Capture the cell that displays the provided text and extract its (X, Y) central coordinate. 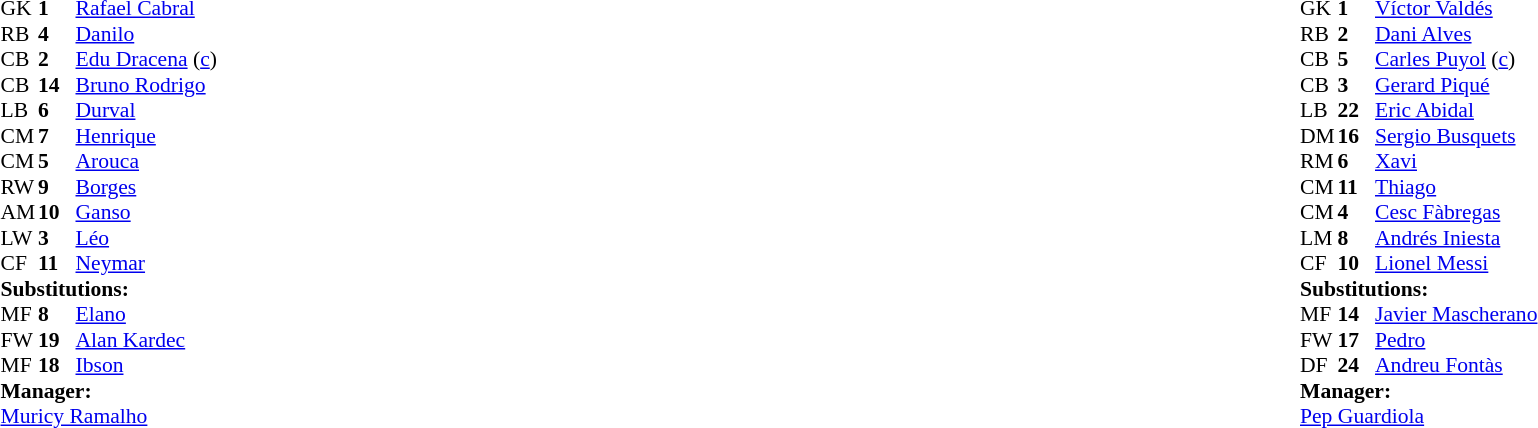
Sergio Busquets (1456, 136)
Léo (146, 238)
Borges (146, 187)
18 (57, 365)
19 (57, 340)
Pedro (1456, 340)
Durval (146, 111)
Ganso (146, 213)
AM (19, 213)
LM (1319, 238)
Dani Alves (1456, 34)
Henrique (146, 136)
Carles Puyol (c) (1456, 59)
LW (19, 238)
17 (1357, 340)
Lionel Messi (1456, 263)
Ibson (146, 365)
16 (1357, 136)
Javier Mascherano (1456, 315)
Arouca (146, 161)
Eric Abidal (1456, 111)
24 (1357, 365)
Edu Dracena (c) (146, 59)
RW (19, 187)
Thiago (1456, 187)
22 (1357, 111)
Elano (146, 315)
Neymar (146, 263)
9 (57, 187)
7 (57, 136)
Bruno Rodrigo (146, 85)
DF (1319, 365)
Xavi (1456, 161)
Andreu Fontàs (1456, 365)
Gerard Piqué (1456, 85)
Alan Kardec (146, 340)
Danilo (146, 34)
RM (1319, 161)
DM (1319, 136)
Andrés Iniesta (1456, 238)
Cesc Fàbregas (1456, 213)
